Output the (X, Y) coordinate of the center of the cell containing the given text.  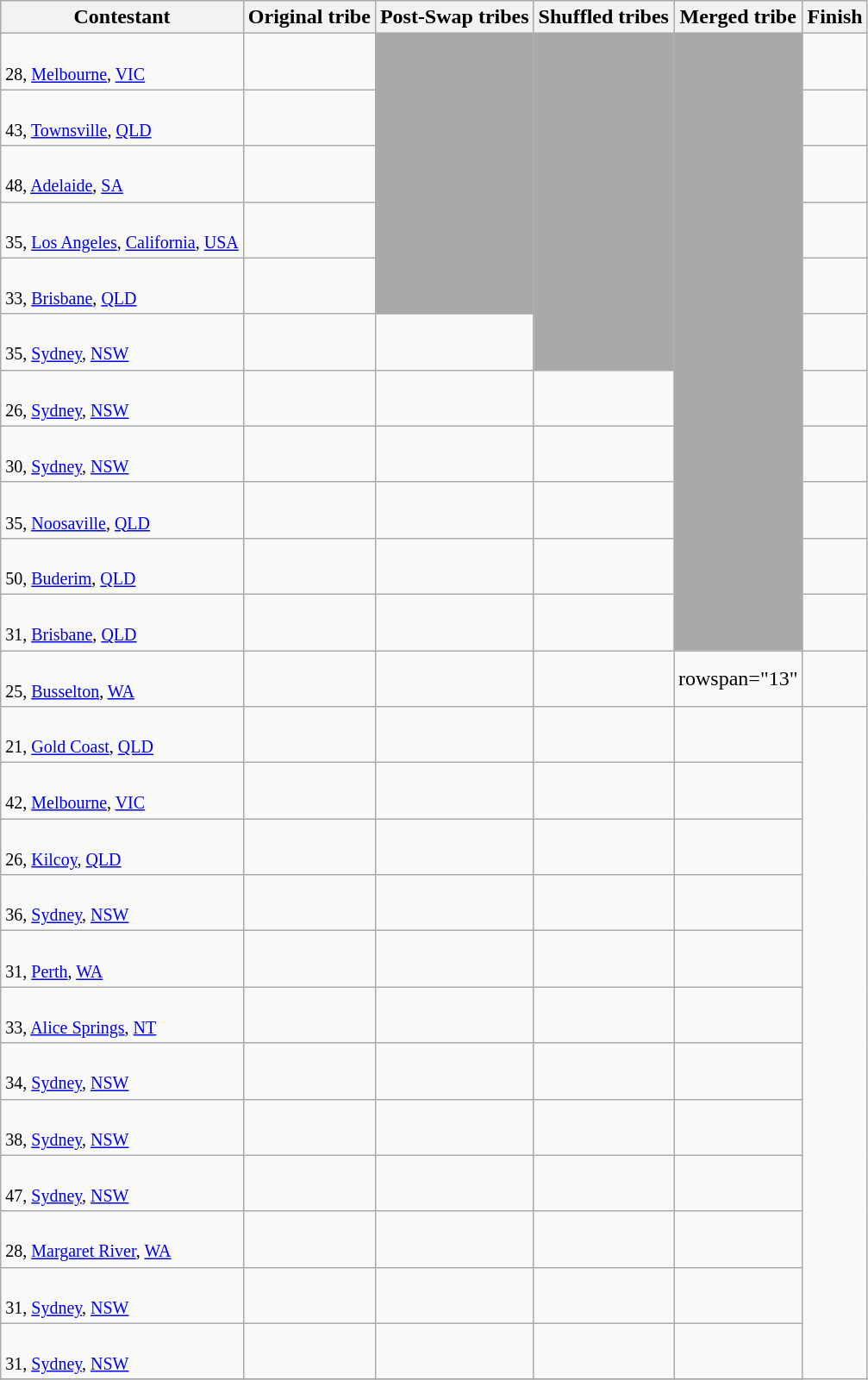
26, Sydney, NSW (122, 398)
31, Brisbane, QLD (122, 622)
48, Adelaide, SA (122, 174)
38, Sydney, NSW (122, 1127)
21, Gold Coast, QLD (122, 734)
rowspan="13" (739, 678)
47, Sydney, NSW (122, 1183)
50, Buderim, QLD (122, 565)
35, Sydney, NSW (122, 341)
36, Sydney, NSW (122, 903)
33, Brisbane, QLD (122, 286)
35, Los Angeles, California, USA (122, 229)
33, Alice Springs, NT (122, 1015)
Contestant (122, 17)
Original tribe (309, 17)
28, Margaret River, WA (122, 1240)
31, Perth, WA (122, 959)
Post-Swap tribes (454, 17)
28, Melbourne, VIC (122, 62)
Finish (834, 17)
30, Sydney, NSW (122, 453)
34, Sydney, NSW (122, 1071)
25, Busselton, WA (122, 678)
42, Melbourne, VIC (122, 791)
Merged tribe (739, 17)
26, Kilcoy, QLD (122, 846)
35, Noosaville, QLD (122, 510)
Shuffled tribes (603, 17)
43, Townsville, QLD (122, 117)
